Extract the (X, Y) coordinate from the center of the cell holding the provided text.  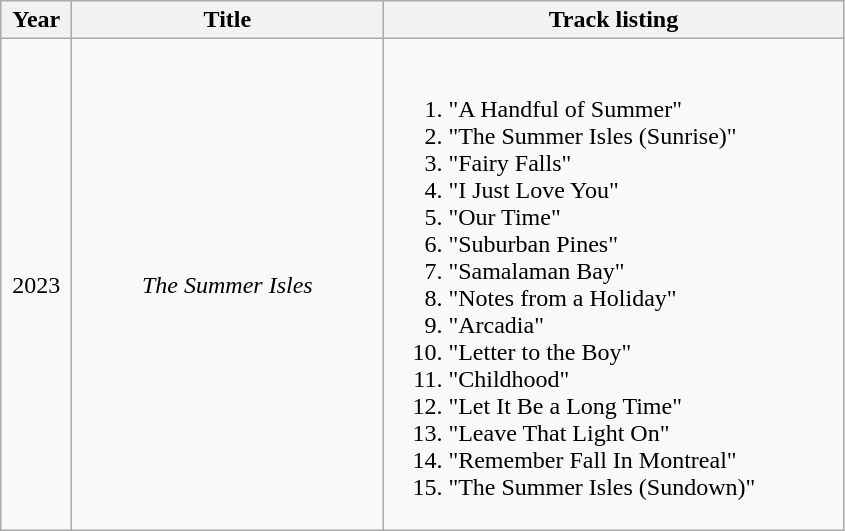
Title (228, 20)
The Summer Isles (228, 284)
Track listing (614, 20)
Year (36, 20)
2023 (36, 284)
